Identify which cell holds the provided text, then report its [X, Y] central coordinate. 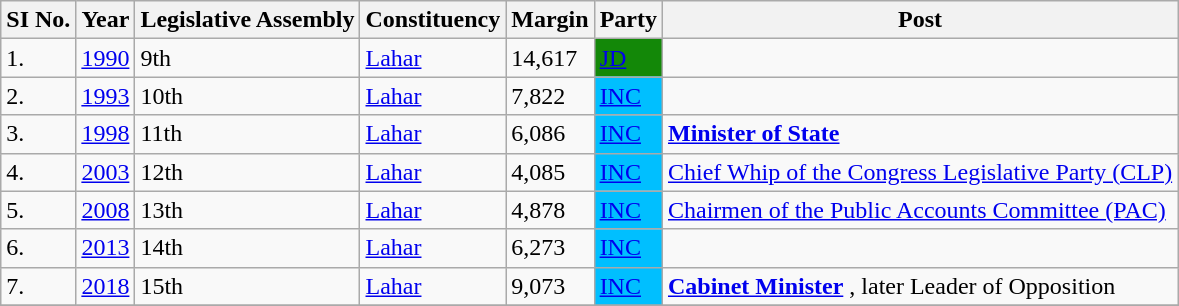
1998 [106, 134]
1993 [106, 96]
Margin [550, 20]
2008 [106, 210]
9,073 [550, 286]
10th [248, 96]
Chief Whip of the Congress Legislative Party (CLP) [920, 172]
2. [38, 96]
6,086 [550, 134]
Constituency [433, 20]
6,273 [550, 248]
4,878 [550, 210]
11th [248, 134]
5. [38, 210]
13th [248, 210]
2013 [106, 248]
3. [38, 134]
14th [248, 248]
Party [628, 20]
14,617 [550, 58]
2003 [106, 172]
9th [248, 58]
JD [628, 58]
Minister of State [920, 134]
1. [38, 58]
6. [38, 248]
7,822 [550, 96]
Year [106, 20]
4,085 [550, 172]
Legislative Assembly [248, 20]
1990 [106, 58]
15th [248, 286]
7. [38, 286]
4. [38, 172]
Chairmen of the Public Accounts Committee (PAC) [920, 210]
Post [920, 20]
2018 [106, 286]
Cabinet Minister , later Leader of Opposition [920, 286]
SI No. [38, 20]
12th [248, 172]
